Output the [X, Y] coordinate of the center of the cell containing the given text.  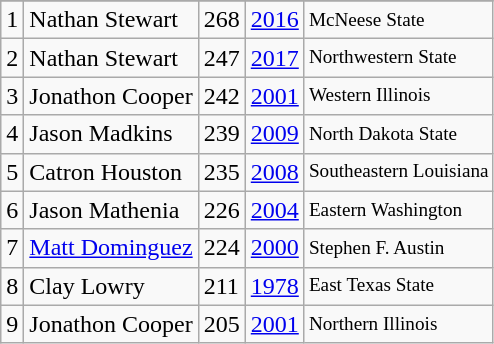
2008 [274, 172]
Western Illinois [398, 96]
2000 [274, 248]
2 [12, 58]
Matt Dominguez [111, 248]
211 [222, 286]
2017 [274, 58]
224 [222, 248]
242 [222, 96]
235 [222, 172]
239 [222, 134]
2016 [274, 20]
Northwestern State [398, 58]
226 [222, 210]
3 [12, 96]
Southeastern Louisiana [398, 172]
Northern Illinois [398, 324]
Clay Lowry [111, 286]
East Texas State [398, 286]
9 [12, 324]
Jason Madkins [111, 134]
Eastern Washington [398, 210]
247 [222, 58]
5 [12, 172]
7 [12, 248]
North Dakota State [398, 134]
Stephen F. Austin [398, 248]
Catron Houston [111, 172]
6 [12, 210]
1978 [274, 286]
2009 [274, 134]
4 [12, 134]
268 [222, 20]
2004 [274, 210]
8 [12, 286]
1 [12, 20]
Jason Mathenia [111, 210]
McNeese State [398, 20]
205 [222, 324]
